Extract the (x, y) coordinate from the center of the cell holding the provided text.  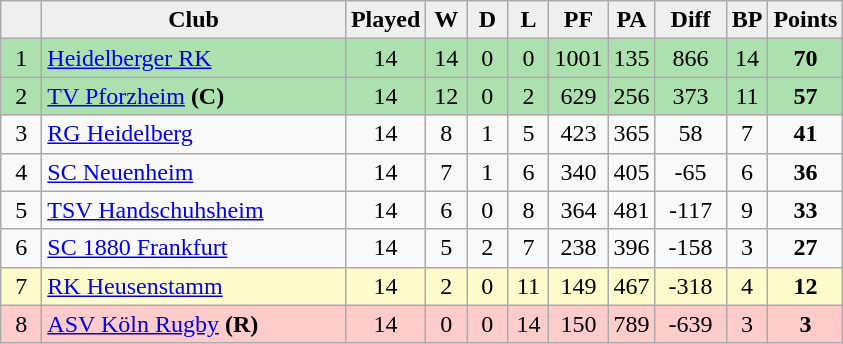
27 (806, 248)
ASV Köln Rugby (R) (194, 324)
57 (806, 96)
Diff (690, 20)
TSV Handschuhsheim (194, 210)
BP (747, 20)
58 (690, 134)
9 (747, 210)
L (528, 20)
RG Heidelberg (194, 134)
149 (578, 286)
481 (632, 210)
70 (806, 58)
364 (578, 210)
135 (632, 58)
467 (632, 286)
789 (632, 324)
-65 (690, 172)
-117 (690, 210)
423 (578, 134)
866 (690, 58)
D (488, 20)
41 (806, 134)
629 (578, 96)
SC 1880 Frankfurt (194, 248)
238 (578, 248)
PA (632, 20)
TV Pforzheim (C) (194, 96)
PF (578, 20)
RK Heusenstamm (194, 286)
36 (806, 172)
396 (632, 248)
SC Neuenheim (194, 172)
340 (578, 172)
Played (385, 20)
150 (578, 324)
33 (806, 210)
-158 (690, 248)
Points (806, 20)
405 (632, 172)
256 (632, 96)
-318 (690, 286)
1001 (578, 58)
Heidelberger RK (194, 58)
-639 (690, 324)
Club (194, 20)
W (446, 20)
365 (632, 134)
373 (690, 96)
